Return the [X, Y] coordinate for the center point of the cell that contains the specified text.  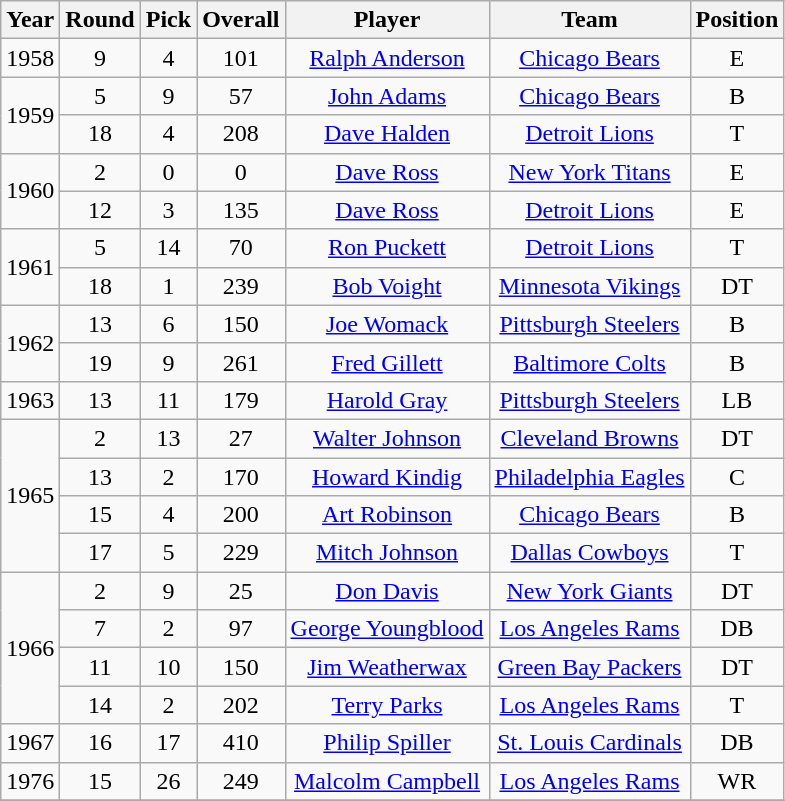
249 [241, 781]
202 [241, 705]
1961 [30, 267]
1960 [30, 191]
Jim Weatherwax [387, 667]
3 [168, 210]
Fred Gillett [387, 362]
Malcolm Campbell [387, 781]
Green Bay Packers [590, 667]
Ron Puckett [387, 248]
1966 [30, 648]
Art Robinson [387, 515]
C [737, 477]
Position [737, 20]
170 [241, 477]
Pick [168, 20]
97 [241, 629]
1 [168, 286]
Howard Kindig [387, 477]
Player [387, 20]
Mitch Johnson [387, 553]
6 [168, 324]
1959 [30, 115]
Year [30, 20]
Minnesota Vikings [590, 286]
Overall [241, 20]
John Adams [387, 96]
208 [241, 134]
LB [737, 400]
10 [168, 667]
1962 [30, 343]
239 [241, 286]
St. Louis Cardinals [590, 743]
Walter Johnson [387, 438]
1976 [30, 781]
Dave Halden [387, 134]
19 [100, 362]
Terry Parks [387, 705]
1967 [30, 743]
229 [241, 553]
7 [100, 629]
Dallas Cowboys [590, 553]
New York Giants [590, 591]
New York Titans [590, 172]
101 [241, 58]
Bob Voight [387, 286]
261 [241, 362]
WR [737, 781]
Round [100, 20]
70 [241, 248]
Don Davis [387, 591]
Baltimore Colts [590, 362]
200 [241, 515]
Team [590, 20]
27 [241, 438]
George Youngblood [387, 629]
Harold Gray [387, 400]
1963 [30, 400]
12 [100, 210]
Ralph Anderson [387, 58]
1958 [30, 58]
Philip Spiller [387, 743]
16 [100, 743]
57 [241, 96]
179 [241, 400]
Philadelphia Eagles [590, 477]
26 [168, 781]
135 [241, 210]
Joe Womack [387, 324]
Cleveland Browns [590, 438]
25 [241, 591]
1965 [30, 495]
410 [241, 743]
